From the cell containing the given text, extract its center point as [x, y] coordinate. 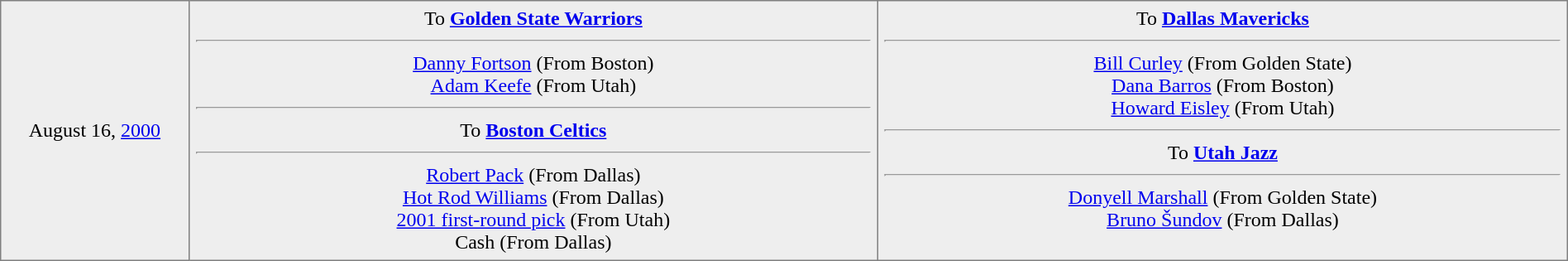
August 16, 2000 [94, 131]
